Search for the cell housing the specified text and yield its (x, y) center coordinate. 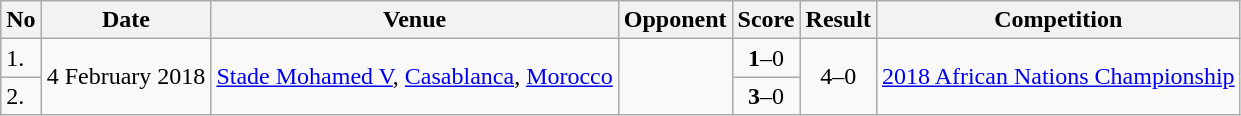
No (21, 20)
Result (838, 20)
2. (21, 96)
Date (126, 20)
1. (21, 58)
Opponent (675, 20)
Stade Mohamed V, Casablanca, Morocco (414, 77)
Venue (414, 20)
4–0 (838, 77)
2018 African Nations Championship (1058, 77)
3–0 (766, 96)
Score (766, 20)
1–0 (766, 58)
Competition (1058, 20)
4 February 2018 (126, 77)
